Scan for the cell matching the given text and deliver its (x, y) coordinate at center. 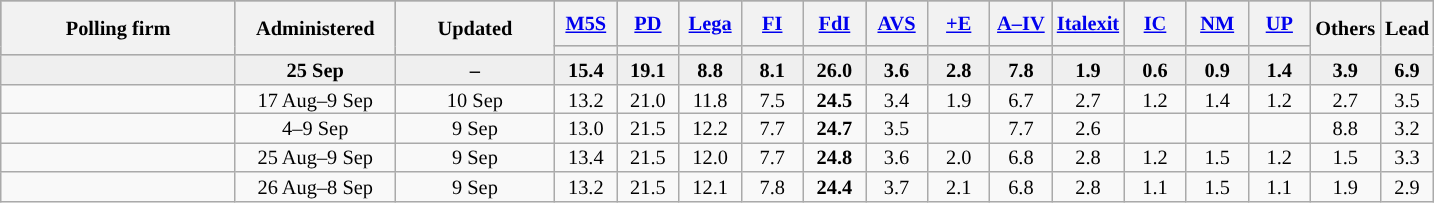
Italexit (1088, 22)
13.4 (586, 156)
6.7 (1021, 98)
10 Sep (475, 98)
+E (959, 22)
6.9 (1407, 70)
0.6 (1155, 70)
13.0 (586, 128)
4–9 Sep (315, 128)
3.9 (1345, 70)
21.0 (648, 98)
Lead (1407, 28)
2.9 (1407, 186)
26 Aug–8 Sep (315, 186)
A–IV (1021, 22)
3.4 (897, 98)
7.5 (772, 98)
25 Aug–9 Sep (315, 156)
24.7 (834, 128)
24.5 (834, 98)
M5S (586, 22)
11.8 (710, 98)
FI (772, 22)
26.0 (834, 70)
– (475, 70)
0.9 (1217, 70)
2.0 (959, 156)
3.3 (1407, 156)
IC (1155, 22)
17 Aug–9 Sep (315, 98)
24.4 (834, 186)
3.7 (897, 186)
12.0 (710, 156)
NM (1217, 22)
8.1 (772, 70)
25 Sep (315, 70)
24.8 (834, 156)
2.1 (959, 186)
FdI (834, 22)
Lega (710, 22)
UP (1279, 22)
Updated (475, 28)
Administered (315, 28)
AVS (897, 22)
12.2 (710, 128)
3.2 (1407, 128)
19.1 (648, 70)
PD (648, 22)
Others (1345, 28)
Polling firm (118, 28)
15.4 (586, 70)
12.1 (710, 186)
2.6 (1088, 128)
